Determine the [X, Y] coordinate at the center of the cell enclosing the given text.  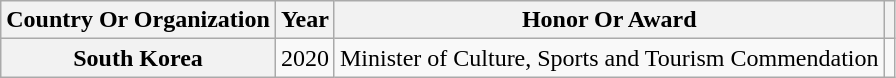
Minister of Culture, Sports and Tourism Commendation [609, 58]
Honor Or Award [609, 20]
Year [304, 20]
2020 [304, 58]
Country Or Organization [138, 20]
South Korea [138, 58]
